Search for the cell housing the specified text and yield its [X, Y] center coordinate. 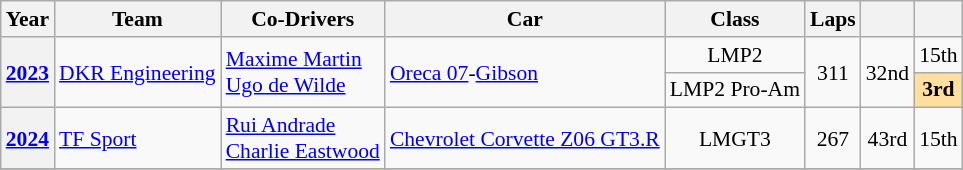
Class [735, 19]
311 [833, 72]
LMP2 Pro-Am [735, 90]
Co-Drivers [303, 19]
TF Sport [138, 138]
Maxime Martin Ugo de Wilde [303, 72]
2024 [28, 138]
2023 [28, 72]
Car [525, 19]
Team [138, 19]
43rd [888, 138]
Year [28, 19]
Oreca 07-Gibson [525, 72]
Laps [833, 19]
267 [833, 138]
3rd [938, 90]
Rui Andrade Charlie Eastwood [303, 138]
Chevrolet Corvette Z06 GT3.R [525, 138]
LMGT3 [735, 138]
32nd [888, 72]
DKR Engineering [138, 72]
LMP2 [735, 55]
